Provide the [X, Y] coordinate of the cell's center where the given text is located.  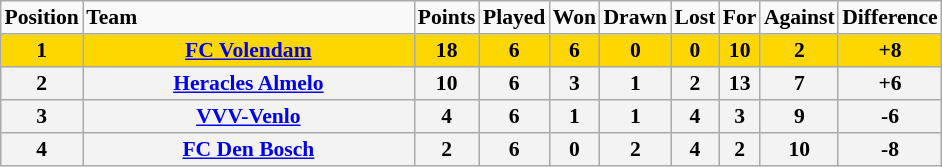
VVV-Venlo [249, 116]
-6 [890, 116]
Against [799, 18]
Played [514, 18]
FC Den Bosch [249, 150]
9 [799, 116]
For [740, 18]
Drawn [636, 18]
+6 [890, 84]
Position [42, 18]
18 [446, 50]
FC Volendam [249, 50]
Won [574, 18]
Lost [695, 18]
-8 [890, 150]
Team [249, 18]
Points [446, 18]
13 [740, 84]
+8 [890, 50]
Heracles Almelo [249, 84]
7 [799, 84]
Difference [890, 18]
